Search for the cell housing the specified text and yield its (x, y) center coordinate. 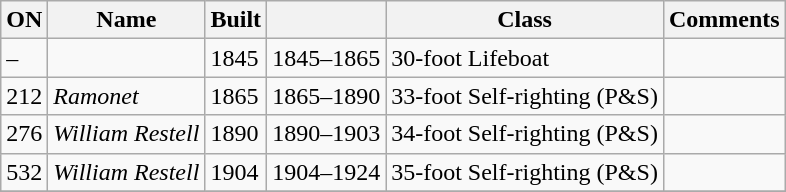
– (24, 58)
Built (236, 20)
1904–1924 (326, 172)
ON (24, 20)
212 (24, 96)
Comments (724, 20)
1904 (236, 172)
1890 (236, 134)
Ramonet (126, 96)
1845–1865 (326, 58)
Class (525, 20)
35-foot Self-righting (P&S) (525, 172)
Name (126, 20)
532 (24, 172)
276 (24, 134)
33-foot Self-righting (P&S) (525, 96)
1845 (236, 58)
30-foot Lifeboat (525, 58)
34-foot Self-righting (P&S) (525, 134)
1890–1903 (326, 134)
1865 (236, 96)
1865–1890 (326, 96)
